Find where the given text appears and provide that cell's center as [x, y] coordinate. 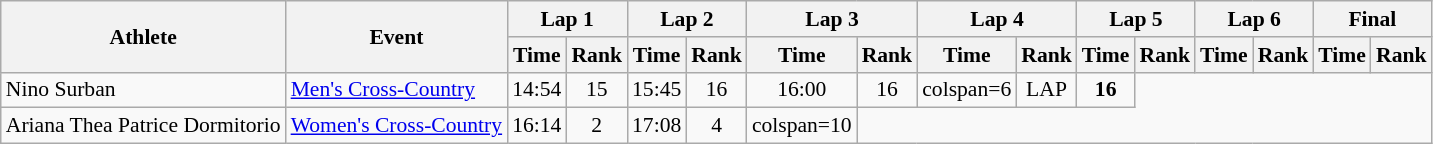
15:45 [656, 90]
colspan=6 [966, 90]
2 [596, 126]
4 [716, 126]
17:08 [656, 126]
16:14 [536, 126]
Lap 1 [567, 19]
Athlete [144, 36]
Lap 3 [832, 19]
Ariana Thea Patrice Dormitorio [144, 126]
colspan=10 [802, 126]
Lap 2 [687, 19]
14:54 [536, 90]
Event [397, 36]
Lap 6 [1254, 19]
15 [596, 90]
LAP [1046, 90]
Men's Cross-Country [397, 90]
Lap 4 [997, 19]
16:00 [802, 90]
Final [1372, 19]
Nino Surban [144, 90]
Lap 5 [1136, 19]
Women's Cross-Country [397, 126]
